Pinpoint the cell where the given text exists, returning its [x, y] midpoint coordinate. 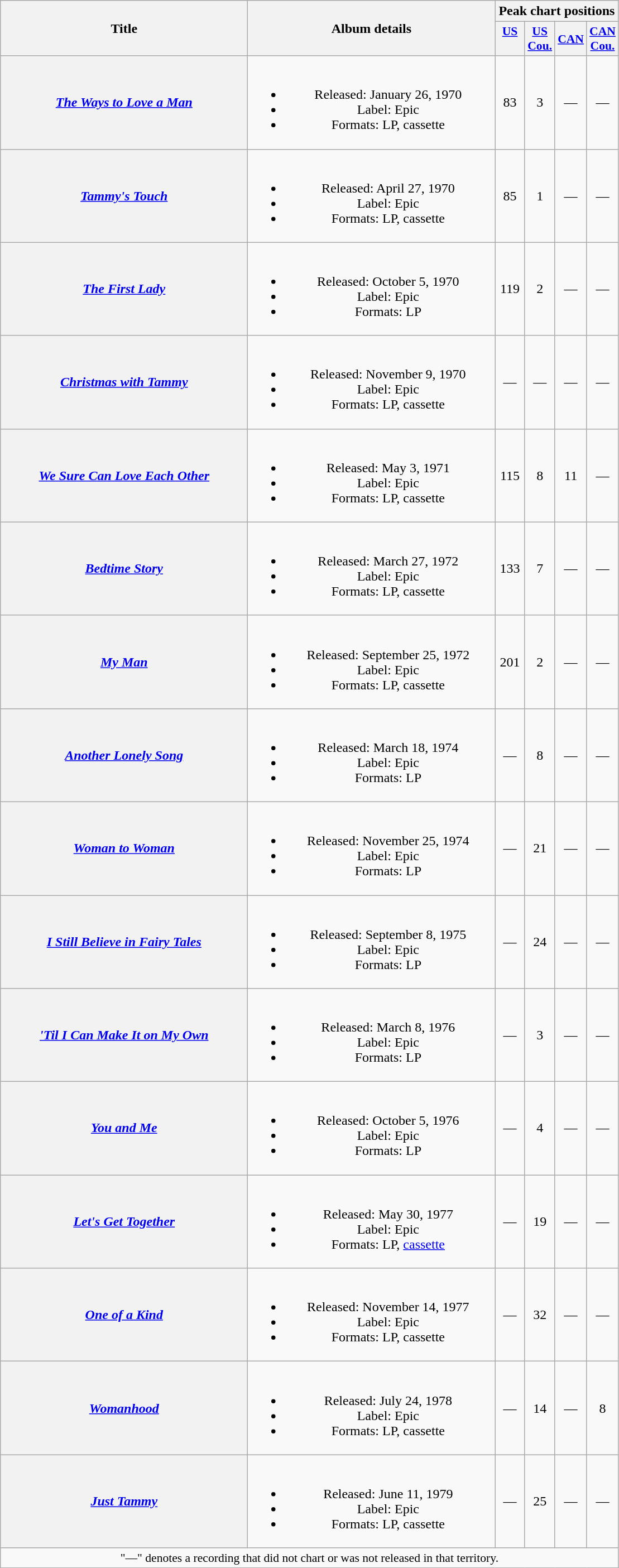
201 [510, 662]
Tammy's Touch [124, 195]
Just Tammy [124, 1502]
Released: October 5, 1976Label: EpicFormats: LP [372, 1129]
83 [510, 103]
Woman to Woman [124, 848]
Released: March 27, 1972Label: EpicFormats: LP, cassette [372, 568]
Let's Get Together [124, 1221]
14 [540, 1408]
We Sure Can Love Each Other [124, 476]
Womanhood [124, 1408]
Released: July 24, 1978Label: EpicFormats: LP, cassette [372, 1408]
Released: October 5, 1970Label: EpicFormats: LP [372, 289]
Released: September 8, 1975Label: EpicFormats: LP [372, 942]
Released: June 11, 1979Label: EpicFormats: LP, cassette [372, 1502]
Peak chart positions [557, 11]
CANCou. [603, 39]
7 [540, 568]
Released: November 14, 1977Label: EpicFormats: LP, cassette [372, 1315]
1 [540, 195]
Bedtime Story [124, 568]
32 [540, 1315]
The First Lady [124, 289]
119 [510, 289]
Christmas with Tammy [124, 382]
The Ways to Love a Man [124, 103]
Title [124, 28]
Released: May 3, 1971Label: EpicFormats: LP, cassette [372, 476]
24 [540, 942]
25 [540, 1502]
21 [540, 848]
My Man [124, 662]
US [510, 39]
Released: September 25, 1972Label: EpicFormats: LP, cassette [372, 662]
4 [540, 1129]
Released: November 25, 1974Label: EpicFormats: LP [372, 848]
CAN [570, 39]
Released: November 9, 1970Label: EpicFormats: LP, cassette [372, 382]
Released: April 27, 1970Label: EpicFormats: LP, cassette [372, 195]
115 [510, 476]
133 [510, 568]
Another Lonely Song [124, 755]
Released: March 18, 1974Label: EpicFormats: LP [372, 755]
11 [570, 476]
Released: January 26, 1970Label: EpicFormats: LP, cassette [372, 103]
"—" denotes a recording that did not chart or was not released in that territory. [309, 1558]
One of a Kind [124, 1315]
'Til I Can Make It on My Own [124, 1035]
19 [540, 1221]
Album details [372, 28]
USCou. [540, 39]
I Still Believe in Fairy Tales [124, 942]
Released: May 30, 1977Label: EpicFormats: LP, cassette [372, 1221]
Released: March 8, 1976Label: EpicFormats: LP [372, 1035]
85 [510, 195]
You and Me [124, 1129]
